Return (X, Y) of the center of cell containing provided text 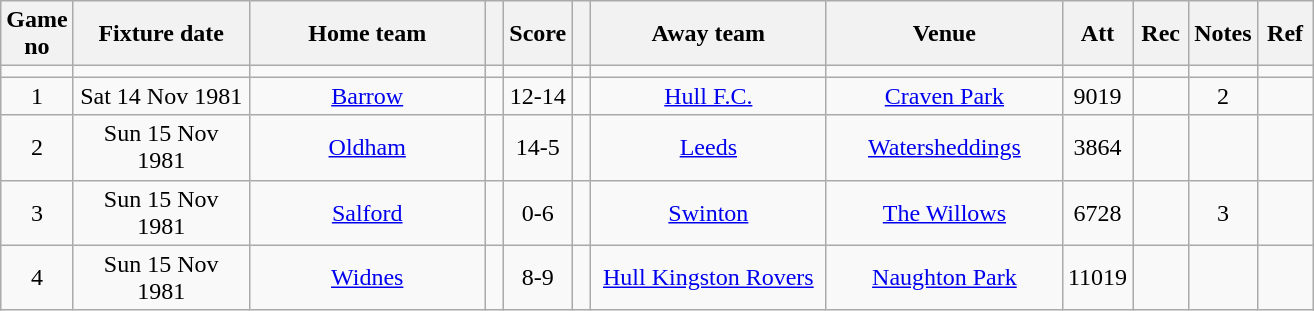
Hull F.C. (708, 96)
Fixture date (161, 34)
Craven Park (944, 96)
Sat 14 Nov 1981 (161, 96)
14-5 (538, 148)
Home team (367, 34)
Swinton (708, 212)
Widnes (367, 278)
12-14 (538, 96)
Oldham (367, 148)
Game no (37, 34)
8-9 (538, 278)
Watersheddings (944, 148)
0-6 (538, 212)
11019 (1097, 278)
Score (538, 34)
Leeds (708, 148)
Rec (1161, 34)
4 (37, 278)
Att (1097, 34)
6728 (1097, 212)
3864 (1097, 148)
9019 (1097, 96)
Ref (1285, 34)
Notes (1223, 34)
Barrow (367, 96)
1 (37, 96)
Hull Kingston Rovers (708, 278)
The Willows (944, 212)
Venue (944, 34)
Salford (367, 212)
Naughton Park (944, 278)
Away team (708, 34)
